Identify which cell holds the provided text, then report its [x, y] central coordinate. 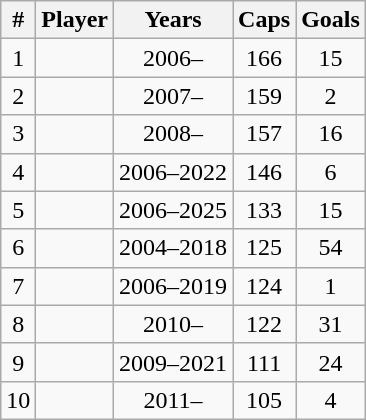
7 [18, 286]
24 [331, 362]
2006– [174, 58]
125 [264, 248]
2007– [174, 96]
2010– [174, 324]
159 [264, 96]
Years [174, 20]
2006–2019 [174, 286]
133 [264, 210]
16 [331, 134]
2008– [174, 134]
3 [18, 134]
124 [264, 286]
31 [331, 324]
2004–2018 [174, 248]
# [18, 20]
122 [264, 324]
146 [264, 172]
10 [18, 400]
2011– [174, 400]
2009–2021 [174, 362]
111 [264, 362]
8 [18, 324]
2006–2022 [174, 172]
9 [18, 362]
105 [264, 400]
54 [331, 248]
Caps [264, 20]
Goals [331, 20]
157 [264, 134]
2006–2025 [174, 210]
5 [18, 210]
166 [264, 58]
Player [75, 20]
